Search for the cell housing the specified text and yield its [x, y] center coordinate. 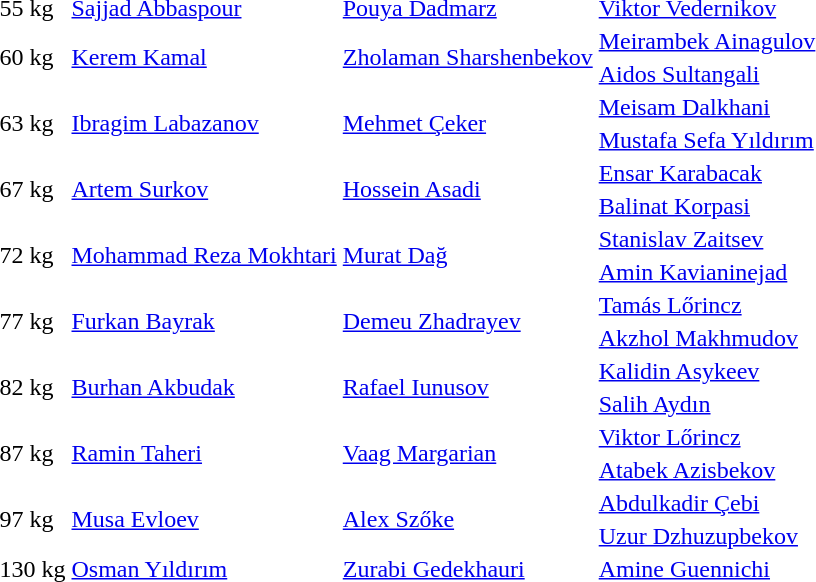
Rafael Iunusov [468, 388]
Ramin Taheri [204, 454]
Musa Evloev [204, 520]
Furkan Bayrak [204, 322]
Ibragim Labazanov [204, 124]
Demeu Zhadrayev [468, 322]
Vaag Margarian [468, 454]
Hossein Asadi [468, 190]
Mohammad Reza Mokhtari [204, 256]
Burhan Akbudak [204, 388]
Mehmet Çeker [468, 124]
Kerem Kamal [204, 58]
Alex Szőke [468, 520]
Zholaman Sharshenbekov [468, 58]
Murat Dağ [468, 256]
Artem Surkov [204, 190]
